Detect which cell encompasses the target text, then output its (X, Y) center coordinate. 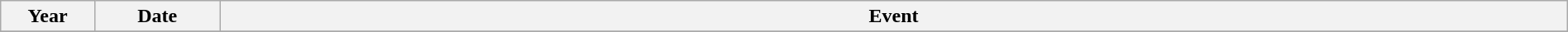
Year (48, 16)
Event (893, 16)
Date (157, 16)
